Determine the (X, Y) coordinate at the center of the cell enclosing the given text.  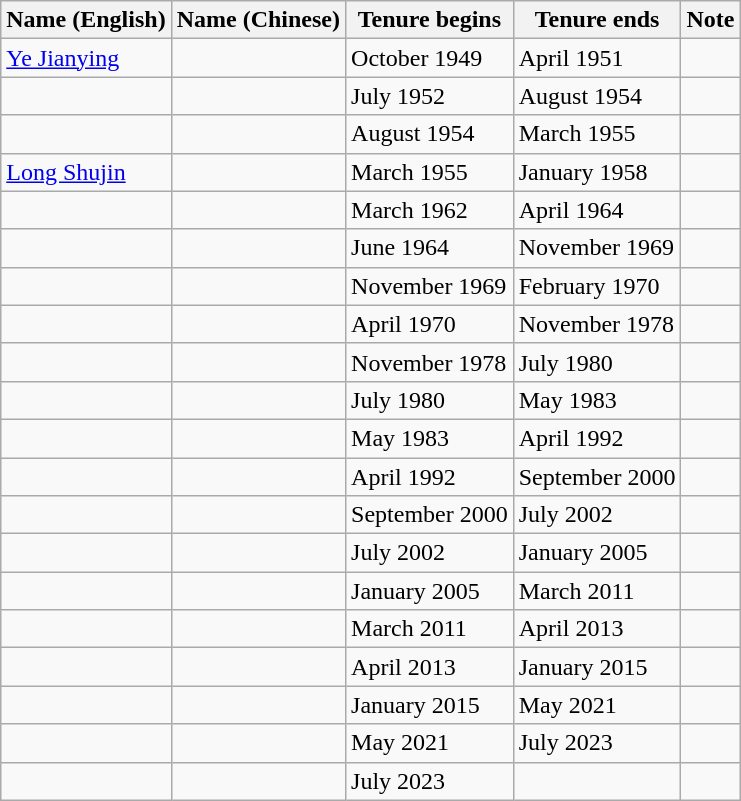
April 1951 (597, 58)
June 1964 (430, 248)
Note (710, 20)
July 1952 (430, 96)
February 1970 (597, 286)
Tenure ends (597, 20)
October 1949 (430, 58)
Name (Chinese) (258, 20)
Ye Jianying (86, 58)
Tenure begins (430, 20)
Name (English) (86, 20)
January 1958 (597, 172)
March 1962 (430, 210)
Long Shujin (86, 172)
April 1970 (430, 324)
April 1964 (597, 210)
